Return (X, Y) of the center of cell containing provided text 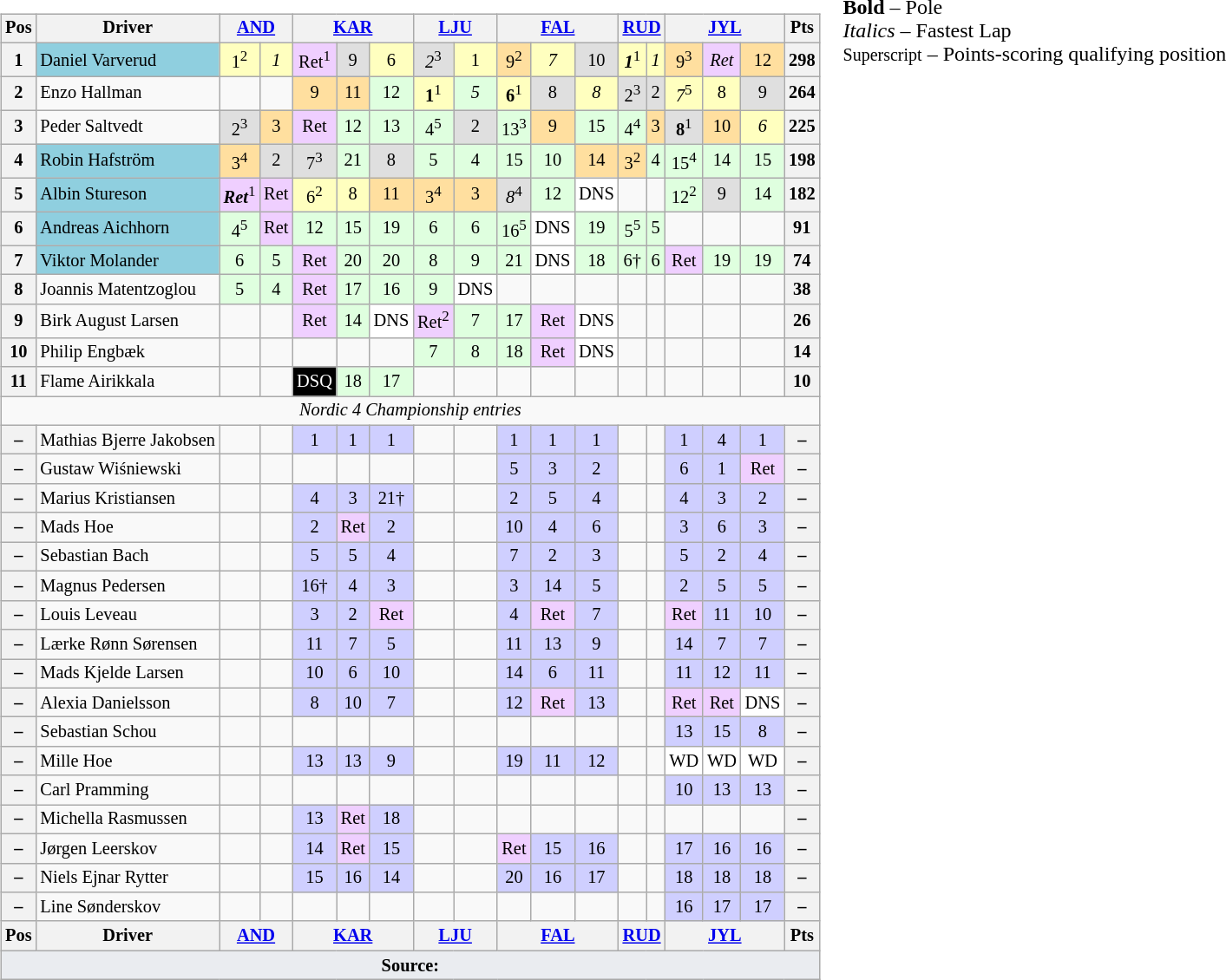
298 (802, 59)
Lærke Rønn Sørensen (127, 644)
Alexia Danielsson (127, 702)
93 (684, 59)
Enzo Hallman (127, 94)
44 (633, 127)
6† (633, 260)
74 (802, 260)
Peder Saltvedt (127, 127)
Jørgen Leerskov (127, 848)
225 (802, 127)
26 (802, 321)
91 (802, 229)
Source: (410, 965)
122 (684, 194)
Gustaw Wiśniewski (127, 469)
165 (514, 229)
Ret2 (433, 321)
61 (514, 94)
Louis Leveau (127, 615)
Andreas Aichhorn (127, 229)
62 (314, 194)
75 (684, 94)
84 (514, 194)
81 (684, 127)
55 (633, 229)
73 (314, 161)
Daniel Varverud (127, 59)
Joannis Matentzoglou (127, 290)
16† (314, 586)
32 (633, 161)
21† (391, 499)
Nordic 4 Championship entries (410, 411)
Mads Kjelde Larsen (127, 674)
Mathias Bjerre Jakobsen (127, 440)
Philip Engbæk (127, 352)
Flame Airikkala (127, 382)
Niels Ejnar Rytter (127, 878)
182 (802, 194)
Sebastian Schou (127, 732)
Mille Hoe (127, 761)
Mads Hoe (127, 527)
Carl Pramming (127, 790)
92 (514, 59)
Line Sønderskov (127, 907)
Marius Kristiansen (127, 499)
38 (802, 290)
Michella Rasmussen (127, 820)
Robin Hafström (127, 161)
Sebastian Bach (127, 557)
198 (802, 161)
264 (802, 94)
133 (514, 127)
Albin Stureson (127, 194)
Viktor Molander (127, 260)
DSQ (314, 382)
154 (684, 161)
Magnus Pedersen (127, 586)
Birk August Larsen (127, 321)
